Find where the given text appears and provide that cell's center as [X, Y] coordinate. 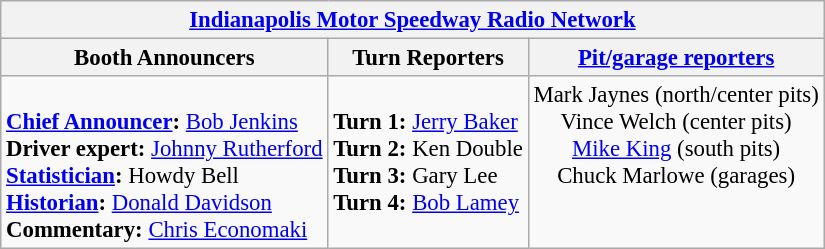
Turn Reporters [428, 58]
Indianapolis Motor Speedway Radio Network [412, 20]
Booth Announcers [164, 58]
Chief Announcer: Bob Jenkins Driver expert: Johnny Rutherford Statistician: Howdy Bell Historian: Donald Davidson Commentary: Chris Economaki [164, 162]
Turn 1: Jerry Baker Turn 2: Ken Double Turn 3: Gary Lee Turn 4: Bob Lamey [428, 162]
Mark Jaynes (north/center pits)Vince Welch (center pits)Mike King (south pits)Chuck Marlowe (garages) [676, 162]
Pit/garage reporters [676, 58]
